Extract the (x, y) coordinate from the center of the cell holding the provided text.  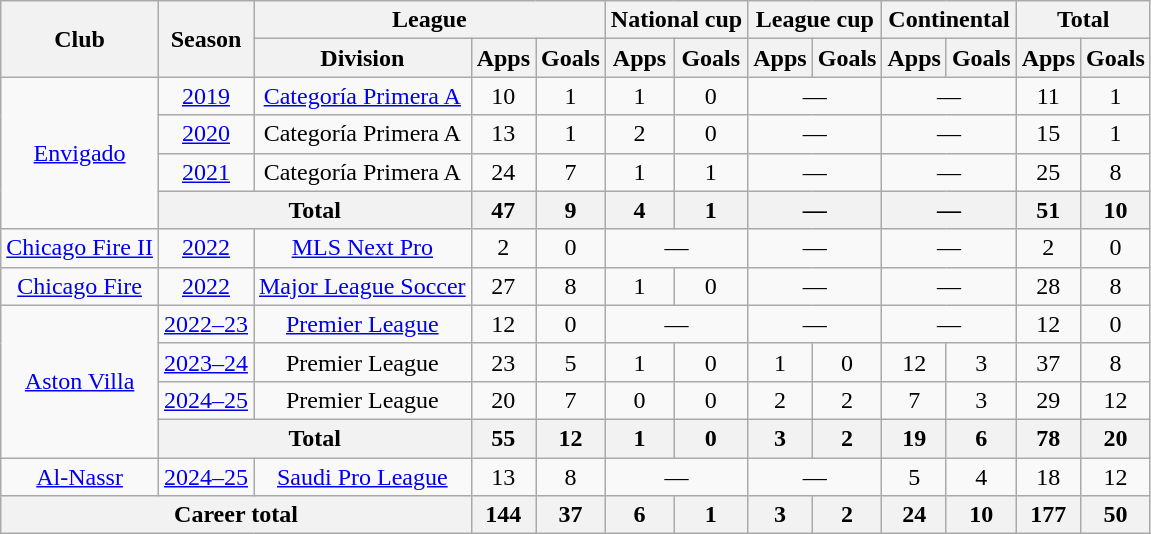
19 (914, 438)
Saudi Pro League (363, 477)
Division (363, 58)
Continental (949, 20)
Chicago Fire (80, 286)
League cup (815, 20)
11 (1048, 96)
47 (503, 210)
2022–23 (206, 324)
78 (1048, 438)
27 (503, 286)
Career total (236, 515)
Season (206, 39)
2019 (206, 96)
Chicago Fire II (80, 248)
National cup (676, 20)
2021 (206, 172)
9 (571, 210)
51 (1048, 210)
18 (1048, 477)
144 (503, 515)
55 (503, 438)
15 (1048, 134)
Aston Villa (80, 381)
Club (80, 39)
2020 (206, 134)
177 (1048, 515)
28 (1048, 286)
29 (1048, 400)
Major League Soccer (363, 286)
Envigado (80, 153)
Al-Nassr (80, 477)
2023–24 (206, 362)
MLS Next Pro (363, 248)
25 (1048, 172)
23 (503, 362)
League (430, 20)
50 (1116, 515)
